Output the (X, Y) coordinate of the center of the cell containing the given text.  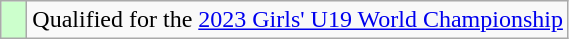
Qualified for the 2023 Girls' U19 World Championship (298, 20)
